Identify which cell holds the provided text, then report its [X, Y] central coordinate. 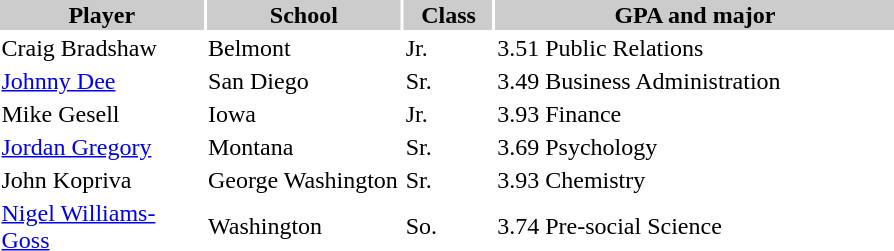
San Diego [304, 81]
Jordan Gregory [102, 147]
Mike Gesell [102, 114]
Belmont [304, 48]
3.49 Business Administration [695, 81]
3.93 Chemistry [695, 180]
GPA and major [695, 15]
George Washington [304, 180]
School [304, 15]
Craig Bradshaw [102, 48]
Johnny Dee [102, 81]
3.51 Public Relations [695, 48]
John Kopriva [102, 180]
3.93 Finance [695, 114]
Player [102, 15]
Iowa [304, 114]
Class [448, 15]
Montana [304, 147]
3.69 Psychology [695, 147]
